Determine the (x, y) coordinate at the center of the cell enclosing the given text.  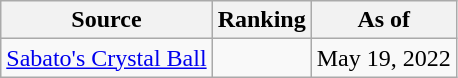
Sabato's Crystal Ball (106, 58)
As of (384, 20)
Source (106, 20)
Ranking (262, 20)
May 19, 2022 (384, 58)
